Pinpoint the cell where the given text exists, returning its (x, y) midpoint coordinate. 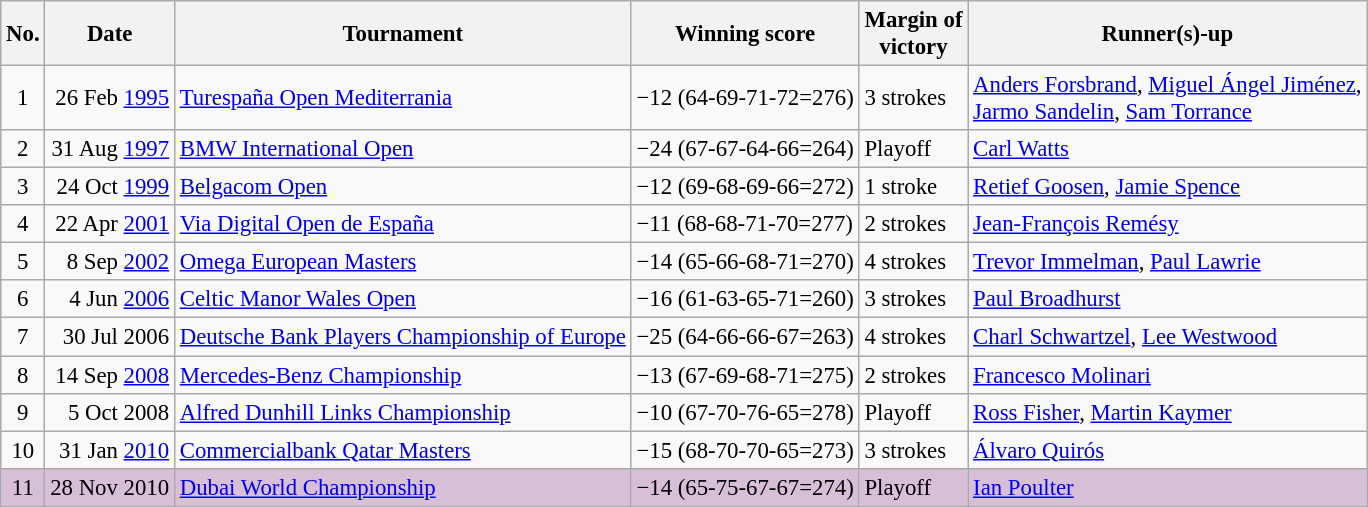
−12 (69-68-69-66=272) (745, 187)
Charl Schwartzel, Lee Westwood (1168, 337)
−25 (64-66-66-67=263) (745, 337)
Tournament (402, 34)
−12 (64-69-71-72=276) (745, 98)
Trevor Immelman, Paul Lawrie (1168, 262)
Celtic Manor Wales Open (402, 299)
7 (23, 337)
−13 (67-69-68-71=275) (745, 375)
−16 (61-63-65-71=260) (745, 299)
2 (23, 149)
24 Oct 1999 (110, 187)
1 stroke (914, 187)
4 (23, 224)
BMW International Open (402, 149)
−11 (68-68-71-70=277) (745, 224)
5 (23, 262)
Ian Poulter (1168, 487)
22 Apr 2001 (110, 224)
Dubai World Championship (402, 487)
Jean-François Remésy (1168, 224)
5 Oct 2008 (110, 412)
26 Feb 1995 (110, 98)
−14 (65-66-68-71=270) (745, 262)
Mercedes-Benz Championship (402, 375)
31 Aug 1997 (110, 149)
11 (23, 487)
Alfred Dunhill Links Championship (402, 412)
Ross Fisher, Martin Kaymer (1168, 412)
6 (23, 299)
Deutsche Bank Players Championship of Europe (402, 337)
Turespaña Open Mediterrania (402, 98)
No. (23, 34)
8 (23, 375)
Anders Forsbrand, Miguel Ángel Jiménez, Jarmo Sandelin, Sam Torrance (1168, 98)
−24 (67-67-64-66=264) (745, 149)
Margin ofvictory (914, 34)
8 Sep 2002 (110, 262)
9 (23, 412)
Retief Goosen, Jamie Spence (1168, 187)
−14 (65-75-67-67=274) (745, 487)
−10 (67-70-76-65=278) (745, 412)
Paul Broadhurst (1168, 299)
Commercialbank Qatar Masters (402, 450)
Winning score (745, 34)
10 (23, 450)
28 Nov 2010 (110, 487)
Álvaro Quirós (1168, 450)
Francesco Molinari (1168, 375)
−15 (68-70-70-65=273) (745, 450)
1 (23, 98)
Runner(s)-up (1168, 34)
Omega European Masters (402, 262)
Via Digital Open de España (402, 224)
Carl Watts (1168, 149)
30 Jul 2006 (110, 337)
31 Jan 2010 (110, 450)
4 Jun 2006 (110, 299)
3 (23, 187)
Date (110, 34)
Belgacom Open (402, 187)
14 Sep 2008 (110, 375)
